Identify which cell holds the provided text, then report its (x, y) central coordinate. 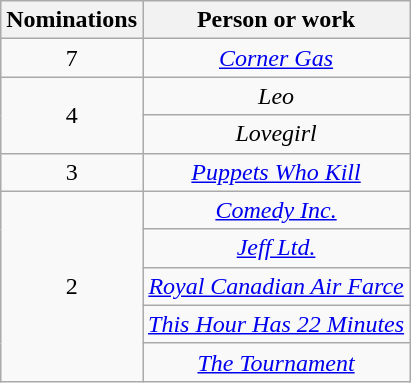
3 (72, 172)
4 (72, 115)
Comedy Inc. (276, 210)
Lovegirl (276, 134)
7 (72, 58)
Royal Canadian Air Farce (276, 286)
The Tournament (276, 362)
Corner Gas (276, 58)
Puppets Who Kill (276, 172)
Jeff Ltd. (276, 248)
Leo (276, 96)
2 (72, 286)
Nominations (72, 20)
Person or work (276, 20)
This Hour Has 22 Minutes (276, 324)
